Locate the cell with the specified text and output its (x, y) center coordinate. 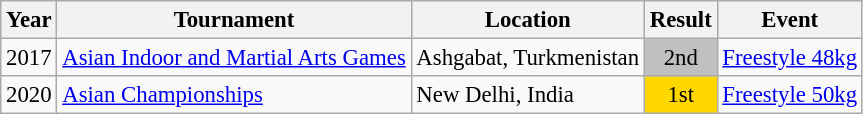
Asian Indoor and Martial Arts Games (234, 58)
2020 (29, 95)
New Delhi, India (528, 95)
Result (680, 20)
2017 (29, 58)
Year (29, 20)
2nd (680, 58)
Freestyle 48kg (790, 58)
Asian Championships (234, 95)
Location (528, 20)
1st (680, 95)
Freestyle 50kg (790, 95)
Event (790, 20)
Ashgabat, Turkmenistan (528, 58)
Tournament (234, 20)
